Output the [x, y] coordinate of the center of the cell containing the given text.  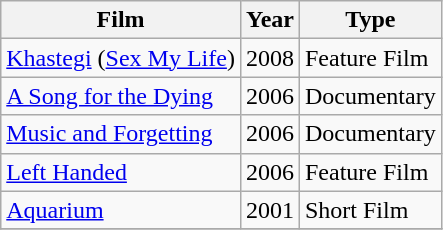
Left Handed [121, 172]
Type [370, 20]
Film [121, 20]
2001 [270, 210]
Khastegi (Sex My Life) [121, 58]
Music and Forgetting [121, 134]
Aquarium [121, 210]
Year [270, 20]
Short Film [370, 210]
2008 [270, 58]
A Song for the Dying [121, 96]
